Determine the [X, Y] coordinate at the center of the cell enclosing the given text.  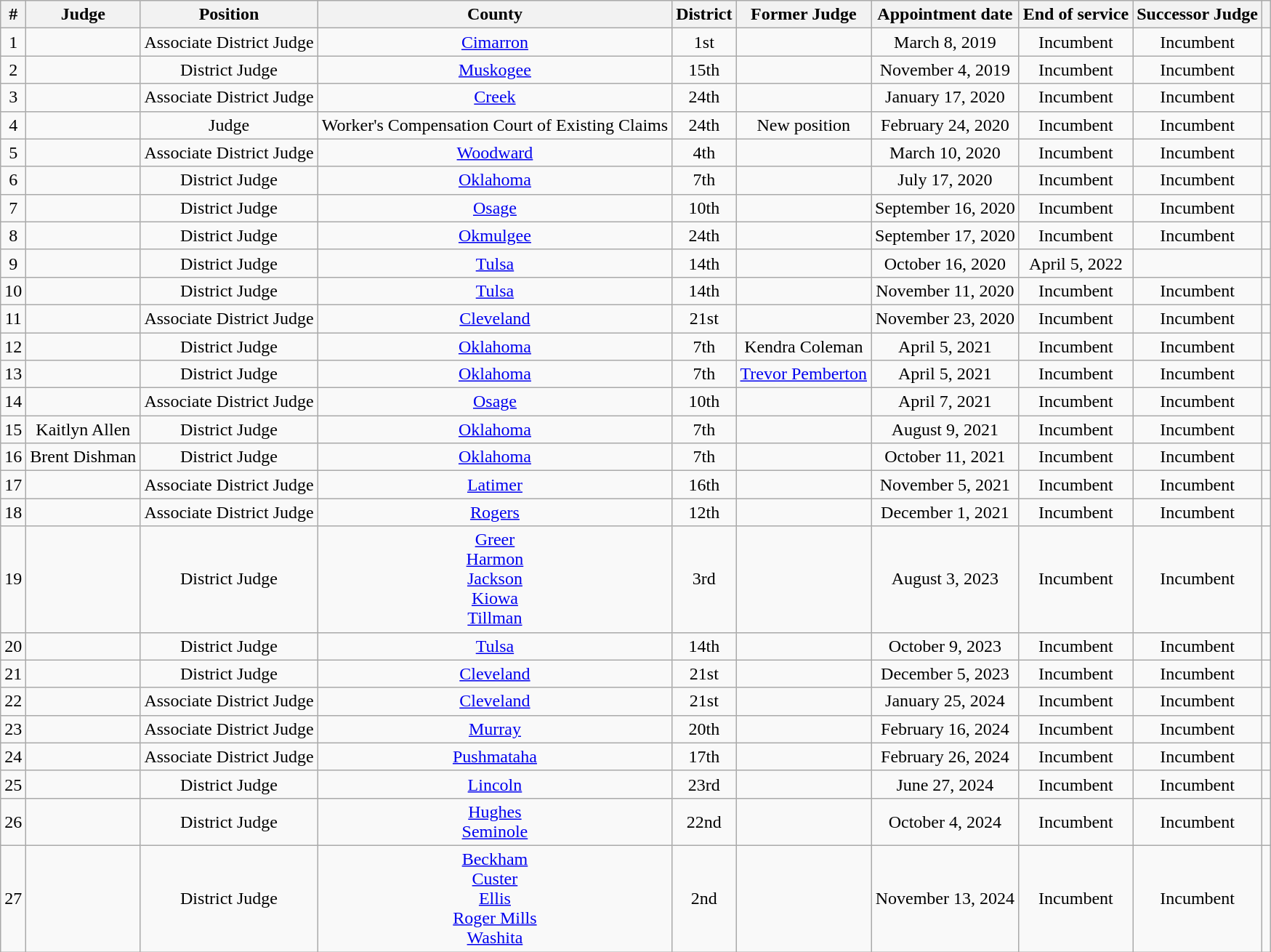
Pushmataha [494, 757]
February 24, 2020 [945, 125]
August 9, 2021 [945, 429]
15 [13, 429]
15th [704, 70]
March 8, 2019 [945, 42]
April 7, 2021 [945, 402]
Lincoln [494, 784]
8 [13, 235]
December 5, 2023 [945, 674]
District [704, 15]
4th [704, 153]
14 [13, 402]
20 [13, 646]
December 1, 2021 [945, 512]
# [13, 15]
November 23, 2020 [945, 318]
Creek [494, 97]
February 16, 2024 [945, 729]
12 [13, 347]
2nd [704, 898]
End of service [1076, 15]
22nd [704, 821]
Trevor Pemberton [804, 374]
September 16, 2020 [945, 208]
Appointment date [945, 15]
11 [13, 318]
24 [13, 757]
August 3, 2023 [945, 579]
16 [13, 457]
April 5, 2022 [1076, 263]
June 27, 2024 [945, 784]
16th [704, 485]
17 [13, 485]
21 [13, 674]
Latimer [494, 485]
March 10, 2020 [945, 153]
October 11, 2021 [945, 457]
12th [704, 512]
November 11, 2020 [945, 291]
2 [13, 70]
26 [13, 821]
November 4, 2019 [945, 70]
18 [13, 512]
BeckhamCusterEllisRoger MillsWashita [494, 898]
GreerHarmonJacksonKiowaTillman [494, 579]
25 [13, 784]
17th [704, 757]
November 5, 2021 [945, 485]
November 13, 2024 [945, 898]
27 [13, 898]
1st [704, 42]
Successor Judge [1198, 15]
October 9, 2023 [945, 646]
Okmulgee [494, 235]
Position [229, 15]
Rogers [494, 512]
January 17, 2020 [945, 97]
February 26, 2024 [945, 757]
22 [13, 701]
19 [13, 579]
5 [13, 153]
1 [13, 42]
Kaitlyn Allen [83, 429]
13 [13, 374]
Murray [494, 729]
September 17, 2020 [945, 235]
Former Judge [804, 15]
23rd [704, 784]
October 16, 2020 [945, 263]
Muskogee [494, 70]
4 [13, 125]
County [494, 15]
Kendra Coleman [804, 347]
New position [804, 125]
July 17, 2020 [945, 180]
Woodward [494, 153]
7 [13, 208]
3rd [704, 579]
10 [13, 291]
January 25, 2024 [945, 701]
Cimarron [494, 42]
October 4, 2024 [945, 821]
23 [13, 729]
Brent Dishman [83, 457]
20th [704, 729]
HughesSeminole [494, 821]
3 [13, 97]
Worker's Compensation Court of Existing Claims [494, 125]
6 [13, 180]
9 [13, 263]
